Identify which cell holds the provided text, then report its (X, Y) central coordinate. 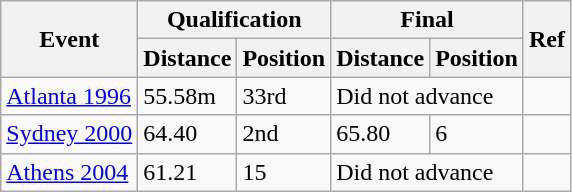
Atlanta 1996 (70, 96)
Athens 2004 (70, 172)
33rd (284, 96)
65.80 (380, 134)
6 (477, 134)
55.58m (188, 96)
2nd (284, 134)
61.21 (188, 172)
Ref (546, 39)
Final (428, 20)
Sydney 2000 (70, 134)
15 (284, 172)
Qualification (234, 20)
64.40 (188, 134)
Event (70, 39)
